Search for the cell housing the specified text and yield its [x, y] center coordinate. 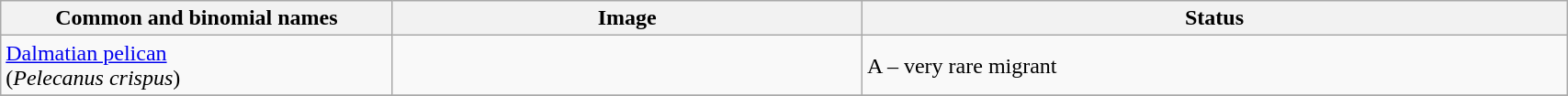
Common and binomial names [197, 18]
A – very rare migrant [1214, 66]
Dalmatian pelican(Pelecanus crispus) [197, 66]
Image [626, 18]
Status [1214, 18]
